Return the [X, Y] coordinate for the center point of the cell that contains the specified text.  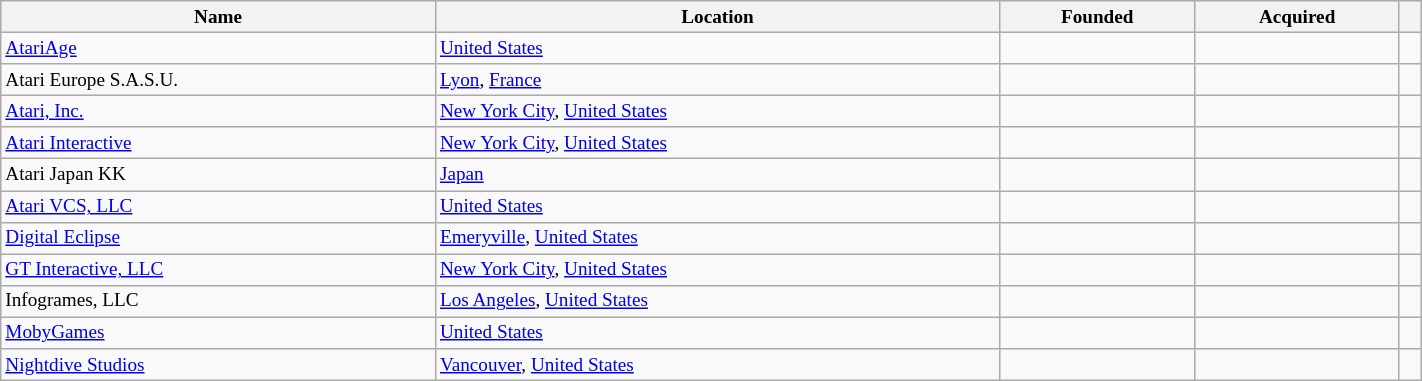
Atari, Inc. [218, 111]
Emeryville, United States [717, 238]
Atari Interactive [218, 143]
Vancouver, United States [717, 365]
Founded [1098, 17]
Atari VCS, LLC [218, 206]
Atari Japan KK [218, 175]
MobyGames [218, 333]
Location [717, 17]
AtariAge [218, 48]
Los Angeles, United States [717, 301]
Name [218, 17]
Atari Europe S.A.S.U. [218, 80]
Nightdive Studios [218, 365]
Lyon, France [717, 80]
Infogrames, LLC [218, 301]
GT Interactive, LLC [218, 270]
Digital Eclipse [218, 238]
Acquired [1298, 17]
Japan [717, 175]
